Extract the [x, y] coordinate from the center of the cell holding the provided text.  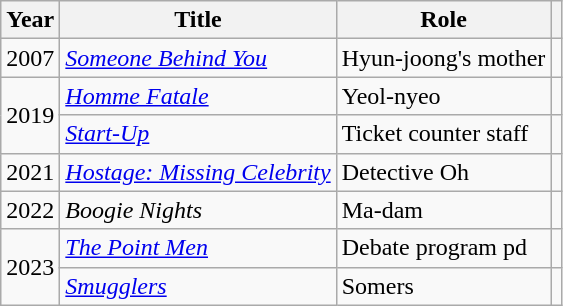
Hostage: Missing Celebrity [198, 172]
2023 [30, 267]
Yeol-nyeo [444, 96]
2021 [30, 172]
Boogie Nights [198, 210]
Title [198, 20]
Someone Behind You [198, 58]
Homme Fatale [198, 96]
Ticket counter staff [444, 134]
Role [444, 20]
Ma-dam [444, 210]
Hyun-joong's mother [444, 58]
Detective Oh [444, 172]
The Point Men [198, 248]
Year [30, 20]
Debate program pd [444, 248]
2007 [30, 58]
Somers [444, 286]
Smugglers [198, 286]
Start-Up [198, 134]
2019 [30, 115]
2022 [30, 210]
